Return [X, Y] of the center of cell containing provided text 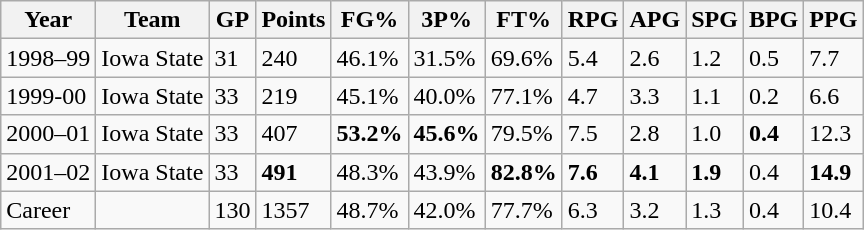
7.5 [593, 134]
1357 [294, 210]
1999-00 [48, 96]
45.6% [446, 134]
0.2 [773, 96]
2001–02 [48, 172]
2.6 [655, 58]
31.5% [446, 58]
Year [48, 20]
7.6 [593, 172]
48.7% [370, 210]
6.3 [593, 210]
12.3 [834, 134]
5.4 [593, 58]
4.1 [655, 172]
1998–99 [48, 58]
1.9 [715, 172]
45.1% [370, 96]
14.9 [834, 172]
240 [294, 58]
31 [232, 58]
82.8% [524, 172]
RPG [593, 20]
48.3% [370, 172]
Team [152, 20]
PPG [834, 20]
46.1% [370, 58]
53.2% [370, 134]
3P% [446, 20]
FT% [524, 20]
43.9% [446, 172]
GP [232, 20]
Points [294, 20]
1.3 [715, 210]
1.1 [715, 96]
4.7 [593, 96]
42.0% [446, 210]
407 [294, 134]
1.2 [715, 58]
77.7% [524, 210]
0.5 [773, 58]
2.8 [655, 134]
7.7 [834, 58]
77.1% [524, 96]
40.0% [446, 96]
APG [655, 20]
3.3 [655, 96]
219 [294, 96]
130 [232, 210]
1.0 [715, 134]
SPG [715, 20]
6.6 [834, 96]
79.5% [524, 134]
69.6% [524, 58]
FG% [370, 20]
BPG [773, 20]
10.4 [834, 210]
3.2 [655, 210]
Career [48, 210]
2000–01 [48, 134]
491 [294, 172]
